Extract the (X, Y) coordinate from the center of the cell holding the provided text.  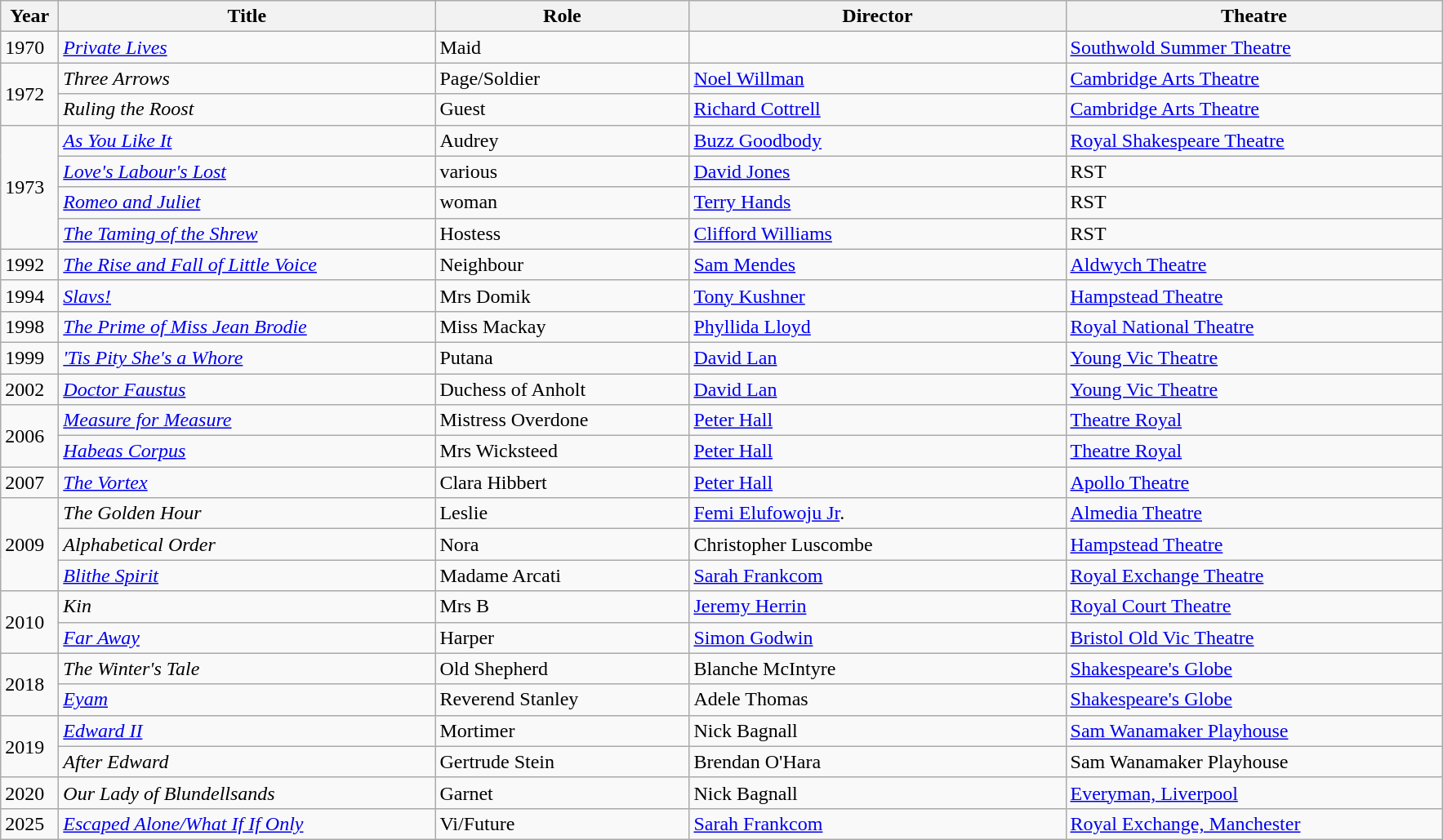
Nora (562, 544)
Far Away (247, 638)
Mrs Wicksteed (562, 451)
Royal Exchange Theatre (1254, 576)
Ruling the Roost (247, 109)
The Rise and Fall of Little Voice (247, 264)
Putana (562, 358)
Gertrude Stein (562, 762)
Miss Mackay (562, 327)
Director (877, 16)
Audrey (562, 140)
Southwold Summer Theatre (1254, 47)
1973 (29, 187)
Edward II (247, 731)
Adele Thomas (877, 700)
Bristol Old Vic Theatre (1254, 638)
'Tis Pity She's a Whore (247, 358)
Mortimer (562, 731)
Clifford Williams (877, 233)
Everyman, Liverpool (1254, 793)
Reverend Stanley (562, 700)
Neighbour (562, 264)
Noel Willman (877, 78)
Almedia Theatre (1254, 513)
Old Shepherd (562, 669)
Garnet (562, 793)
2009 (29, 544)
1999 (29, 358)
Our Lady of Blundellsands (247, 793)
Theatre (1254, 16)
Terry Hands (877, 202)
various (562, 171)
Year (29, 16)
Blanche McIntyre (877, 669)
The Taming of the Shrew (247, 233)
Leslie (562, 513)
Tony Kushner (877, 296)
2010 (29, 622)
Sam Mendes (877, 264)
Clara Hibbert (562, 482)
Mrs B (562, 607)
1992 (29, 264)
Three Arrows (247, 78)
1994 (29, 296)
After Edward (247, 762)
Mistress Overdone (562, 420)
Royal Court Theatre (1254, 607)
Jeremy Herrin (877, 607)
Royal Exchange, Manchester (1254, 824)
2006 (29, 436)
David Jones (877, 171)
Role (562, 16)
1998 (29, 327)
The Golden Hour (247, 513)
The Winter's Tale (247, 669)
Aldwych Theatre (1254, 264)
Harper (562, 638)
Duchess of Anholt (562, 389)
woman (562, 202)
Guest (562, 109)
Brendan O'Hara (877, 762)
Christopher Luscombe (877, 544)
2007 (29, 482)
Richard Cottrell (877, 109)
Blithe Spirit (247, 576)
Mrs Domik (562, 296)
1972 (29, 94)
2002 (29, 389)
Love's Labour's Lost (247, 171)
Slavs! (247, 296)
Private Lives (247, 47)
Madame Arcati (562, 576)
Romeo and Juliet (247, 202)
Kin (247, 607)
Doctor Faustus (247, 389)
Apollo Theatre (1254, 482)
The Vortex (247, 482)
Alphabetical Order (247, 544)
Measure for Measure (247, 420)
As You Like It (247, 140)
Royal Shakespeare Theatre (1254, 140)
Buzz Goodbody (877, 140)
2019 (29, 746)
Maid (562, 47)
Femi Elufowoju Jr. (877, 513)
2018 (29, 684)
Vi/Future (562, 824)
Royal National Theatre (1254, 327)
2025 (29, 824)
2020 (29, 793)
Hostess (562, 233)
Phyllida Lloyd (877, 327)
Eyam (247, 700)
Page/Soldier (562, 78)
Simon Godwin (877, 638)
Escaped Alone/What If If Only (247, 824)
The Prime of Miss Jean Brodie (247, 327)
1970 (29, 47)
Habeas Corpus (247, 451)
Title (247, 16)
